Pinpoint the cell where the given text exists, returning its [X, Y] midpoint coordinate. 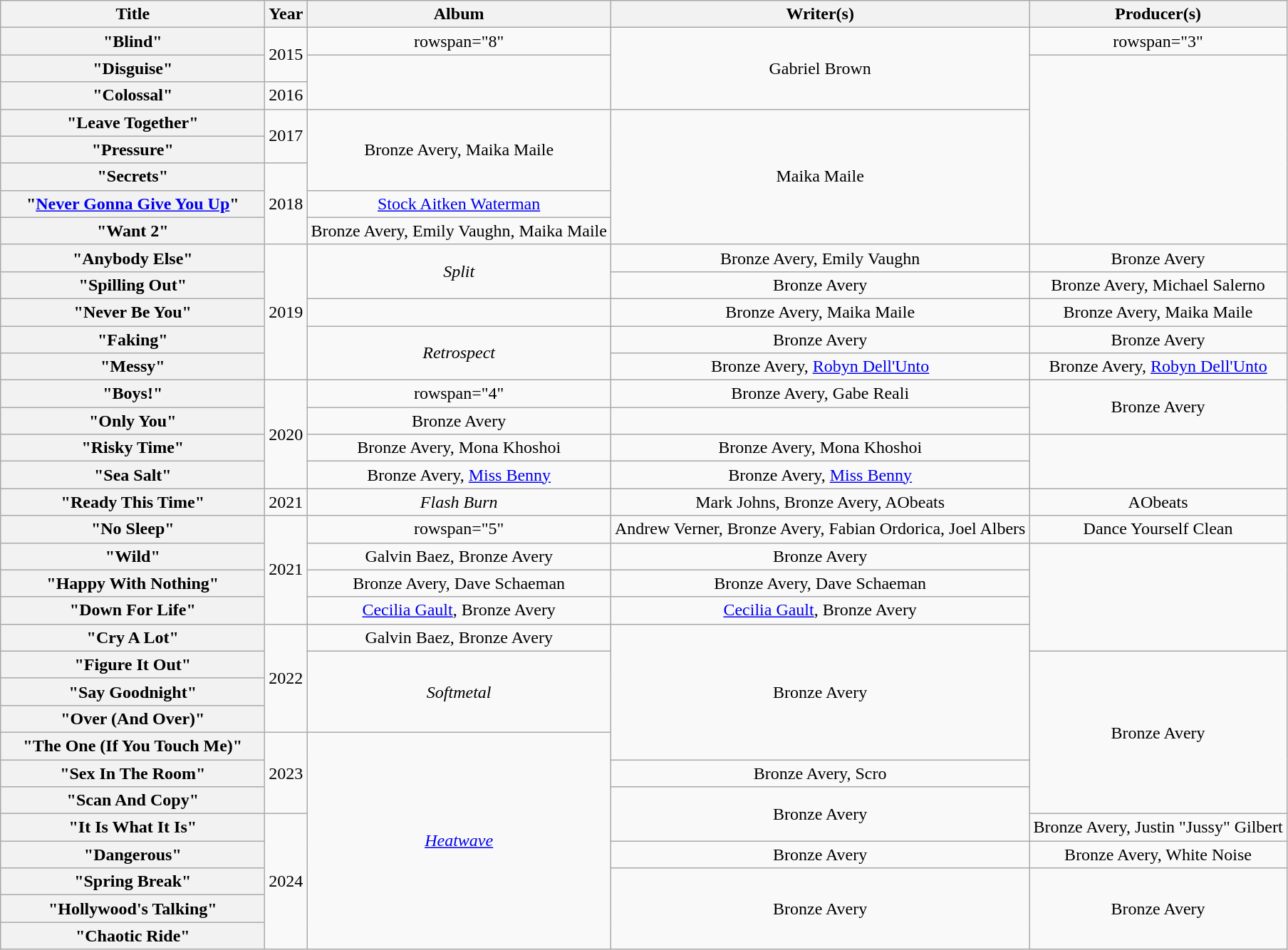
Title [133, 14]
Andrew Verner, Bronze Avery, Fabian Ordorica, Joel Albers [819, 529]
"Hollywood's Talking" [133, 909]
2018 [286, 204]
"Pressure" [133, 150]
"Only You" [133, 421]
"No Sleep" [133, 529]
rowspan="3" [1158, 41]
Bronze Avery, Michael Salerno [1158, 285]
Flash Burn [459, 502]
2016 [286, 95]
AObeats [1158, 502]
"Ready This Time" [133, 502]
"Anybody Else" [133, 258]
2015 [286, 55]
Bronze Avery, Emily Vaughn [819, 258]
Retrospect [459, 353]
"Faking" [133, 340]
Gabriel Brown [819, 68]
"Scan And Copy" [133, 800]
"Spring Break" [133, 882]
"Colossal" [133, 95]
Year [286, 14]
"Secrets" [133, 177]
Writer(s) [819, 14]
Stock Aitken Waterman [459, 204]
Bronze Avery, Emily Vaughn, Maika Maile [459, 231]
"Over (And Over)" [133, 719]
"Figure It Out" [133, 664]
"Risky Time" [133, 448]
"Cry A Lot" [133, 637]
Mark Johns, Bronze Avery, AObeats [819, 502]
"It Is What It Is" [133, 828]
"Want 2" [133, 231]
"Leave Together" [133, 122]
"Sea Salt" [133, 475]
Bronze Avery, Scro [819, 773]
Bronze Avery, Justin "Jussy" Gilbert [1158, 828]
Heatwave [459, 840]
"Never Be You" [133, 312]
"Never Gonna Give You Up" [133, 204]
Bronze Avery, Gabe Reali [819, 394]
"The One (If You Touch Me)" [133, 746]
"Happy With Nothing" [133, 583]
2019 [286, 312]
Split [459, 271]
"Messy" [133, 367]
"Disguise" [133, 68]
"Down For Life" [133, 610]
Maika Maile [819, 177]
"Chaotic Ride" [133, 936]
"Wild" [133, 556]
Bronze Avery, White Noise [1158, 855]
rowspan="4" [459, 394]
Dance Yourself Clean [1158, 529]
"Spilling Out" [133, 285]
"Boys!" [133, 394]
rowspan="5" [459, 529]
Album [459, 14]
2023 [286, 773]
2024 [286, 882]
Softmetal [459, 691]
"Dangerous" [133, 855]
"Sex In The Room" [133, 773]
rowspan="8" [459, 41]
"Say Goodnight" [133, 691]
2020 [286, 434]
"Blind" [133, 41]
2022 [286, 678]
2017 [286, 136]
Producer(s) [1158, 14]
